Determine the (X, Y) coordinate at the center of the cell enclosing the given text.  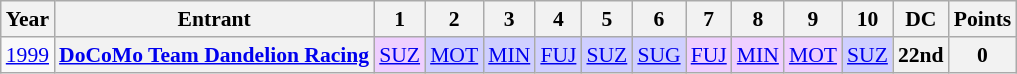
7 (709, 19)
DoCoMo Team Dandelion Racing (214, 55)
Year (28, 19)
Entrant (214, 19)
1 (400, 19)
0 (983, 55)
Points (983, 19)
22nd (921, 55)
1999 (28, 55)
DC (921, 19)
10 (868, 19)
SUG (658, 55)
5 (606, 19)
4 (558, 19)
8 (758, 19)
6 (658, 19)
3 (509, 19)
9 (813, 19)
2 (454, 19)
